Capture the cell that displays the provided text and extract its (x, y) central coordinate. 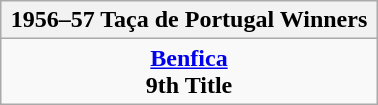
1956–57 Taça de Portugal Winners (189, 20)
Benfica9th Title (189, 72)
